Detect which cell encompasses the target text, then output its [X, Y] center coordinate. 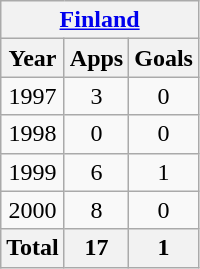
Year [33, 58]
2000 [33, 210]
6 [96, 172]
3 [96, 96]
1997 [33, 96]
1999 [33, 172]
1998 [33, 134]
17 [96, 248]
Apps [96, 58]
8 [96, 210]
Finland [100, 20]
Goals [164, 58]
Total [33, 248]
